Provide the [X, Y] coordinate of the cell's center where the given text is located.  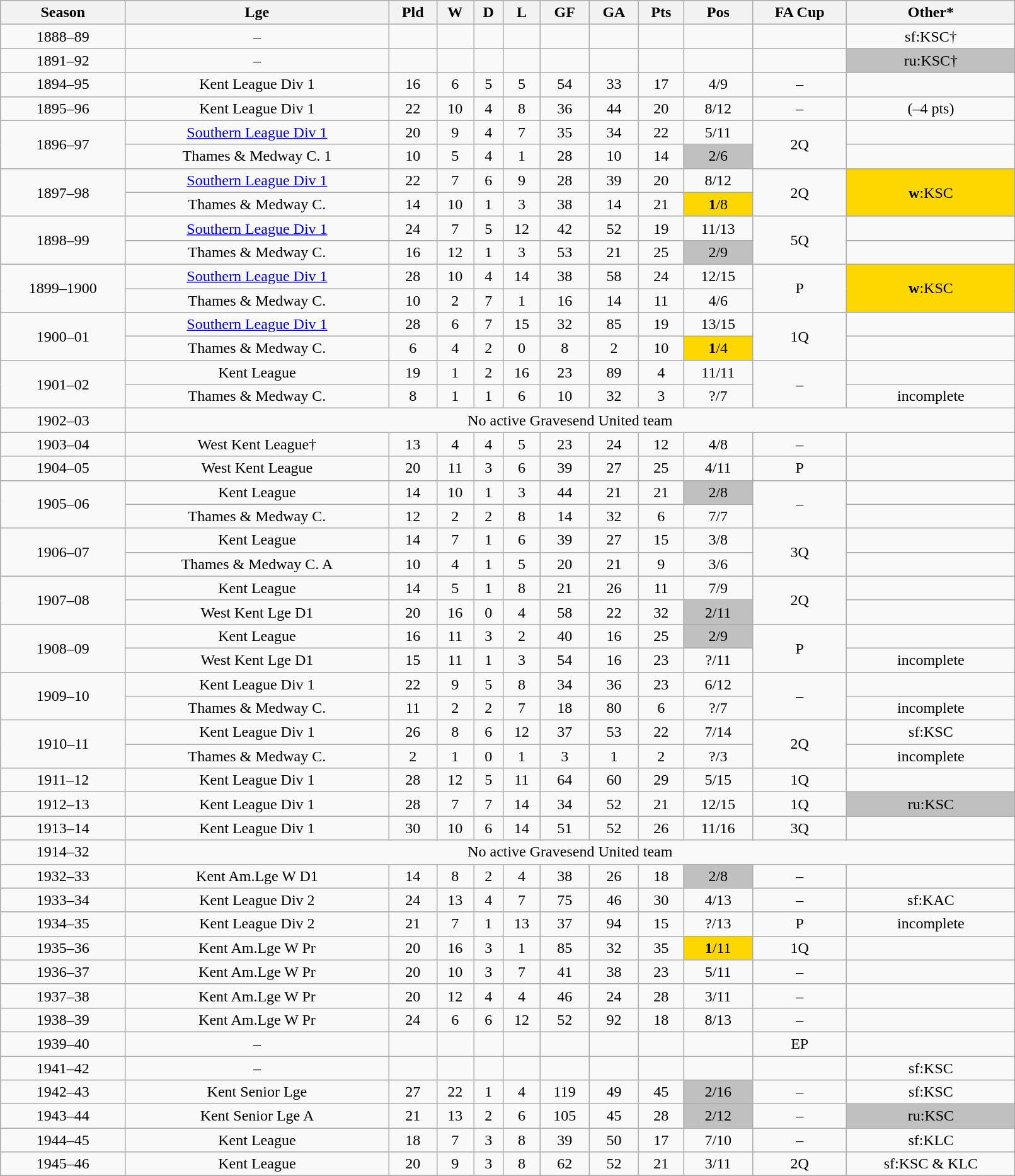
33 [614, 84]
Season [63, 13]
7/7 [718, 516]
62 [565, 1164]
1934–35 [63, 924]
49 [614, 1092]
1888–89 [63, 37]
1898–99 [63, 240]
4/9 [718, 84]
2/12 [718, 1116]
1/8 [718, 204]
1907–08 [63, 600]
Kent Am.Lge W D1 [257, 876]
1945–46 [63, 1164]
1900–01 [63, 337]
?/3 [718, 756]
1895–96 [63, 108]
1941–42 [63, 1068]
50 [614, 1140]
4/11 [718, 468]
Kent Senior Lge [257, 1092]
4/13 [718, 900]
11/13 [718, 228]
1905–06 [63, 504]
1910–11 [63, 744]
L [522, 13]
1911–12 [63, 780]
1904–05 [63, 468]
1906–07 [63, 552]
42 [565, 228]
29 [662, 780]
1902–03 [63, 420]
105 [565, 1116]
GA [614, 13]
51 [565, 828]
60 [614, 780]
1894–95 [63, 84]
Pld [413, 13]
1942–43 [63, 1092]
Lge [257, 13]
EP [800, 1044]
80 [614, 708]
1891–92 [63, 61]
Kent Senior Lge A [257, 1116]
40 [565, 636]
7/9 [718, 588]
3/8 [718, 540]
2/11 [718, 612]
1935–36 [63, 948]
11/16 [718, 828]
1897–98 [63, 192]
5Q [800, 240]
1908–09 [63, 648]
sf:KSC & KLC [931, 1164]
1932–33 [63, 876]
119 [565, 1092]
1896–97 [63, 144]
sf:KAC [931, 900]
1913–14 [63, 828]
1937–38 [63, 996]
75 [565, 900]
4/8 [718, 444]
Other* [931, 13]
2/16 [718, 1092]
(–4 pts) [931, 108]
West Kent League [257, 468]
1933–34 [63, 900]
1903–04 [63, 444]
Pos [718, 13]
1/4 [718, 349]
Thames & Medway C. A [257, 564]
6/12 [718, 684]
1943–44 [63, 1116]
1914–32 [63, 852]
41 [565, 972]
94 [614, 924]
5/15 [718, 780]
13/15 [718, 325]
D [489, 13]
?/13 [718, 924]
sf:KLC [931, 1140]
64 [565, 780]
89 [614, 372]
92 [614, 1020]
1936–37 [63, 972]
1939–40 [63, 1044]
1/11 [718, 948]
1912–13 [63, 804]
sf:KSC† [931, 37]
1899–1900 [63, 288]
FA Cup [800, 13]
1901–02 [63, 384]
West Kent League† [257, 444]
3/6 [718, 564]
ru:KSC† [931, 61]
Pts [662, 13]
W [455, 13]
1944–45 [63, 1140]
2/6 [718, 156]
7/10 [718, 1140]
1938–39 [63, 1020]
1909–10 [63, 696]
7/14 [718, 732]
8/13 [718, 1020]
?/11 [718, 660]
GF [565, 13]
Thames & Medway C. 1 [257, 156]
11/11 [718, 372]
4/6 [718, 301]
